Determine the [x, y] coordinate at the center of the cell enclosing the given text.  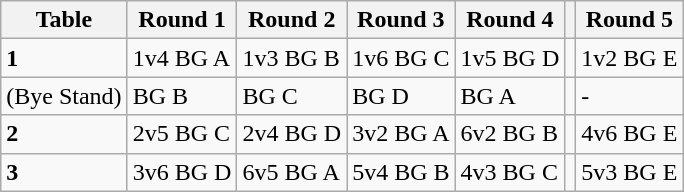
1 [64, 58]
1v5 BG D [510, 58]
Round 1 [182, 20]
2v5 BG C [182, 134]
Round 3 [401, 20]
Table [64, 20]
Round 2 [292, 20]
2 [64, 134]
3 [64, 172]
6v5 BG A [292, 172]
1v2 BG E [630, 58]
5v3 BG E [630, 172]
Round 5 [630, 20]
3v2 BG A [401, 134]
3v6 BG D [182, 172]
5v4 BG B [401, 172]
2v4 BG D [292, 134]
BG B [182, 96]
4v6 BG E [630, 134]
1v6 BG C [401, 58]
1v3 BG B [292, 58]
4v3 BG C [510, 172]
Round 4 [510, 20]
BG A [510, 96]
6v2 BG B [510, 134]
- [630, 96]
1v4 BG A [182, 58]
BG D [401, 96]
(Bye Stand) [64, 96]
BG C [292, 96]
